Return the (x, y) coordinate for the center point of the cell that contains the specified text.  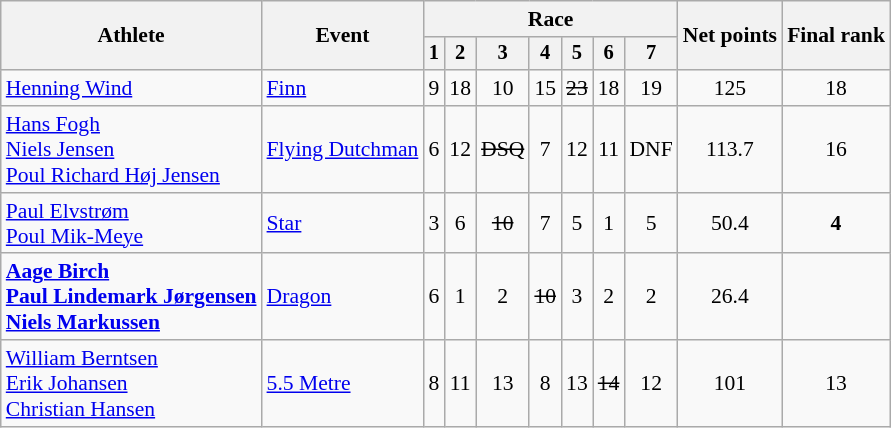
DNF (650, 150)
Dragon (343, 298)
Athlete (132, 36)
Flying Dutchman (343, 150)
Finn (343, 88)
125 (730, 88)
Hans FoghNiels JensenPoul Richard Høj Jensen (132, 150)
16 (836, 150)
Race (550, 19)
113.7 (730, 150)
William BerntsenErik JohansenChristian Hansen (132, 384)
101 (730, 384)
5.5 Metre (343, 384)
Event (343, 36)
DSQ (502, 150)
Star (343, 224)
Paul ElvstrømPoul Mik-Meye (132, 224)
26.4 (730, 298)
50.4 (730, 224)
23 (577, 88)
Henning Wind (132, 88)
Final rank (836, 36)
9 (434, 88)
19 (650, 88)
14 (609, 384)
15 (545, 88)
Net points (730, 36)
Aage BirchPaul Lindemark JørgensenNiels Markussen (132, 298)
